Capture the cell that displays the provided text and extract its [X, Y] central coordinate. 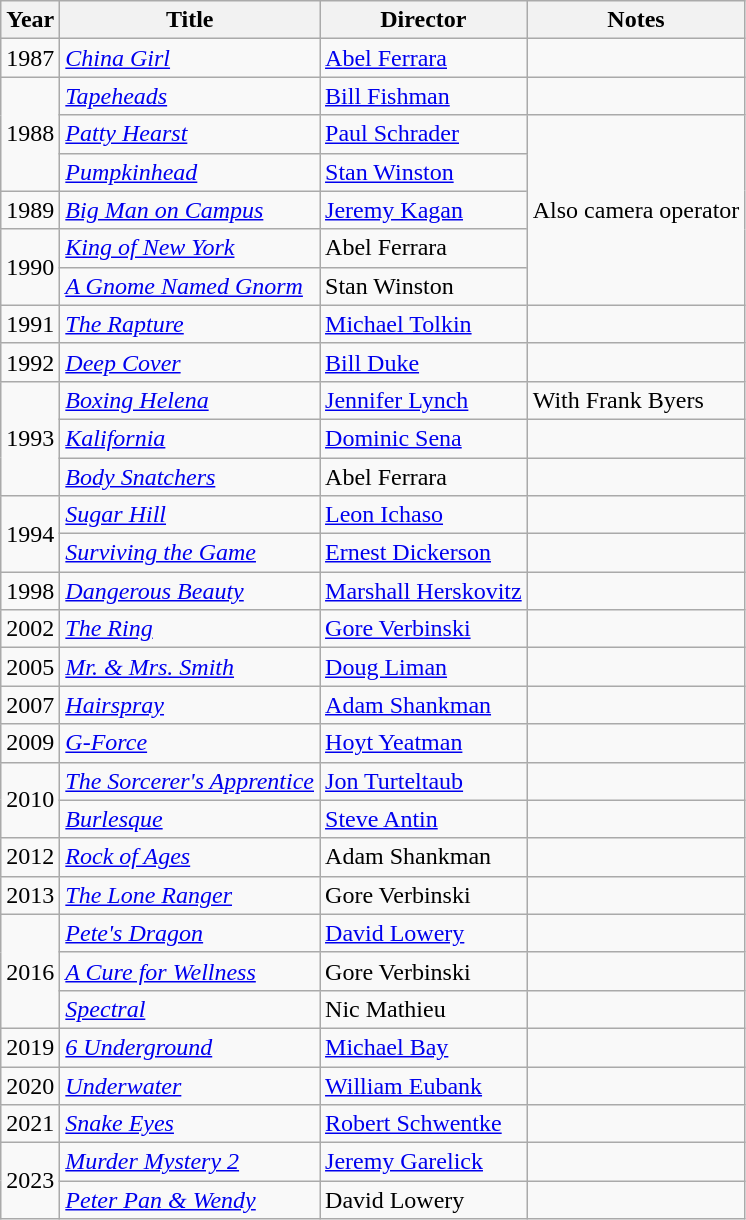
Year [30, 20]
6 Underground [190, 1047]
2023 [30, 1181]
Marshall Herskovitz [424, 591]
Paul Schrader [424, 134]
2005 [30, 667]
Body Snatchers [190, 477]
Deep Cover [190, 362]
Underwater [190, 1085]
Doug Liman [424, 667]
Burlesque [190, 819]
2021 [30, 1124]
Patty Hearst [190, 134]
Big Man on Campus [190, 210]
Title [190, 20]
Peter Pan & Wendy [190, 1200]
Dangerous Beauty [190, 591]
1989 [30, 210]
Kalifornia [190, 438]
Pumpkinhead [190, 172]
1998 [30, 591]
Nic Mathieu [424, 1009]
Hairspray [190, 705]
Jon Turteltaub [424, 781]
1987 [30, 58]
G-Force [190, 743]
2016 [30, 971]
1994 [30, 534]
With Frank Byers [636, 400]
2019 [30, 1047]
Jennifer Lynch [424, 400]
1990 [30, 267]
A Gnome Named Gnorm [190, 286]
Also camera operator [636, 210]
Mr. & Mrs. Smith [190, 667]
Pete's Dragon [190, 933]
William Eubank [424, 1085]
1988 [30, 134]
Leon Ichaso [424, 515]
Murder Mystery 2 [190, 1162]
The Ring [190, 629]
The Rapture [190, 324]
King of New York [190, 248]
Snake Eyes [190, 1124]
Robert Schwentke [424, 1124]
Jeremy Kagan [424, 210]
2002 [30, 629]
China Girl [190, 58]
Spectral [190, 1009]
Bill Fishman [424, 96]
2007 [30, 705]
1991 [30, 324]
2013 [30, 895]
Steve Antin [424, 819]
Michael Tolkin [424, 324]
Hoyt Yeatman [424, 743]
Rock of Ages [190, 857]
2009 [30, 743]
2020 [30, 1085]
Jeremy Garelick [424, 1162]
Michael Bay [424, 1047]
Bill Duke [424, 362]
Surviving the Game [190, 553]
1993 [30, 438]
Boxing Helena [190, 400]
2010 [30, 800]
The Lone Ranger [190, 895]
Dominic Sena [424, 438]
Sugar Hill [190, 515]
1992 [30, 362]
2012 [30, 857]
A Cure for Wellness [190, 971]
Ernest Dickerson [424, 553]
The Sorcerer's Apprentice [190, 781]
Notes [636, 20]
Director [424, 20]
Tapeheads [190, 96]
